Return (X, Y) of the center of cell containing provided text 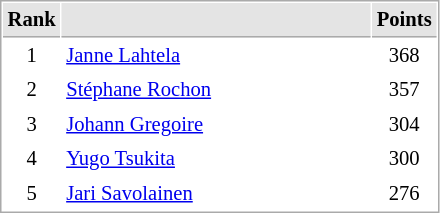
368 (404, 56)
300 (404, 158)
Rank (32, 20)
1 (32, 56)
Jari Savolainen (216, 194)
3 (32, 124)
Points (404, 20)
Janne Lahtela (216, 56)
357 (404, 90)
4 (32, 158)
Johann Gregoire (216, 124)
304 (404, 124)
Yugo Tsukita (216, 158)
Stéphane Rochon (216, 90)
5 (32, 194)
276 (404, 194)
2 (32, 90)
